Find where the given text appears and provide that cell's center as (x, y) coordinate. 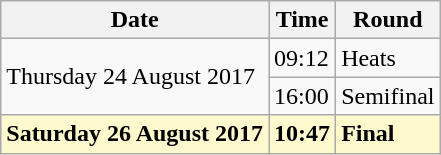
Heats (388, 58)
Final (388, 134)
09:12 (302, 58)
10:47 (302, 134)
Round (388, 20)
Saturday 26 August 2017 (135, 134)
Time (302, 20)
16:00 (302, 96)
Thursday 24 August 2017 (135, 77)
Date (135, 20)
Semifinal (388, 96)
